Extract the [X, Y] coordinate from the center of the cell holding the provided text.  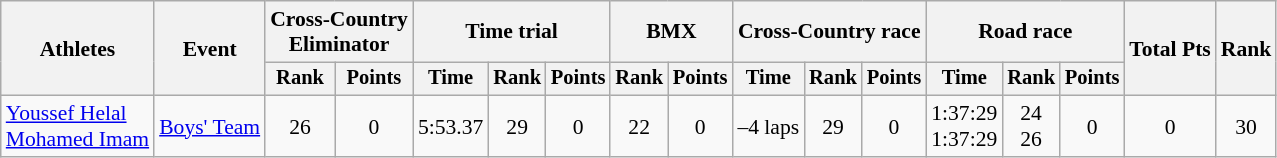
Total Pts [1170, 48]
Youssef HelalMohamed Imam [78, 126]
Event [210, 48]
Road race [1025, 32]
5:53.37 [450, 126]
30 [1246, 126]
Athletes [78, 48]
Boys' Team [210, 126]
Cross-Country race [829, 32]
22 [639, 126]
BMX [671, 32]
26 [300, 126]
–4 laps [768, 126]
Time trial [512, 32]
1:37:291:37:29 [964, 126]
Cross-CountryEliminator [339, 32]
2426 [1031, 126]
